Search for the cell housing the specified text and yield its [x, y] center coordinate. 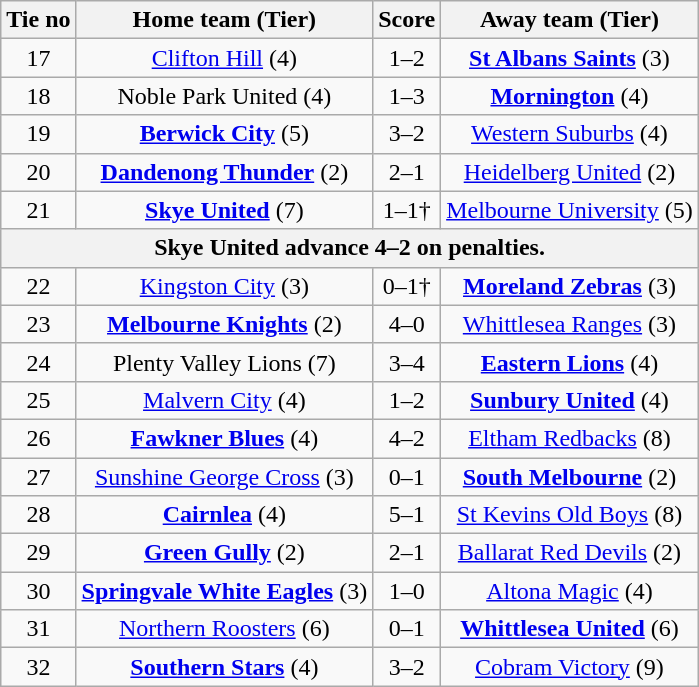
Noble Park United (4) [224, 96]
Cairnlea (4) [224, 515]
31 [38, 629]
1–3 [407, 96]
Clifton Hill (4) [224, 58]
Sunbury United (4) [570, 400]
Springvale White Eagles (3) [224, 591]
Cobram Victory (9) [570, 667]
20 [38, 172]
21 [38, 210]
Plenty Valley Lions (7) [224, 362]
Moreland Zebras (3) [570, 286]
0–1† [407, 286]
4–2 [407, 438]
Sunshine George Cross (3) [224, 477]
30 [38, 591]
Green Gully (2) [224, 553]
St Albans Saints (3) [570, 58]
St Kevins Old Boys (8) [570, 515]
18 [38, 96]
Tie no [38, 20]
29 [38, 553]
Southern Stars (4) [224, 667]
24 [38, 362]
1–1† [407, 210]
32 [38, 667]
Western Suburbs (4) [570, 134]
Dandenong Thunder (2) [224, 172]
1–0 [407, 591]
Mornington (4) [570, 96]
Ballarat Red Devils (2) [570, 553]
Skye United (7) [224, 210]
4–0 [407, 324]
27 [38, 477]
Whittlesea Ranges (3) [570, 324]
Melbourne Knights (2) [224, 324]
19 [38, 134]
Fawkner Blues (4) [224, 438]
Eastern Lions (4) [570, 362]
Whittlesea United (6) [570, 629]
26 [38, 438]
Altona Magic (4) [570, 591]
Melbourne University (5) [570, 210]
Malvern City (4) [224, 400]
Away team (Tier) [570, 20]
Eltham Redbacks (8) [570, 438]
25 [38, 400]
3–4 [407, 362]
South Melbourne (2) [570, 477]
17 [38, 58]
22 [38, 286]
Skye United advance 4–2 on penalties. [350, 248]
Berwick City (5) [224, 134]
5–1 [407, 515]
Kingston City (3) [224, 286]
Score [407, 20]
Home team (Tier) [224, 20]
Northern Roosters (6) [224, 629]
23 [38, 324]
28 [38, 515]
Heidelberg United (2) [570, 172]
